Identify which cell holds the provided text, then report its [X, Y] central coordinate. 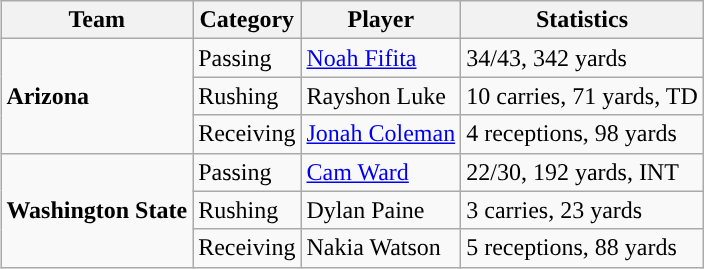
Noah Fifita [381, 58]
Dylan Paine [381, 210]
3 carries, 23 yards [582, 210]
Statistics [582, 20]
5 receptions, 88 yards [582, 248]
Washington State [97, 210]
Nakia Watson [381, 248]
Jonah Coleman [381, 134]
Cam Ward [381, 172]
10 carries, 71 yards, TD [582, 96]
34/43, 342 yards [582, 58]
Arizona [97, 96]
Player [381, 20]
Category [247, 20]
Team [97, 20]
Rayshon Luke [381, 96]
4 receptions, 98 yards [582, 134]
22/30, 192 yards, INT [582, 172]
